Detect which cell encompasses the target text, then output its (x, y) center coordinate. 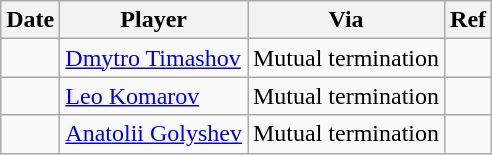
Leo Komarov (154, 96)
Date (30, 20)
Dmytro Timashov (154, 58)
Ref (468, 20)
Player (154, 20)
Via (346, 20)
Anatolii Golyshev (154, 134)
